Scan for the cell matching the given text and deliver its (X, Y) coordinate at center. 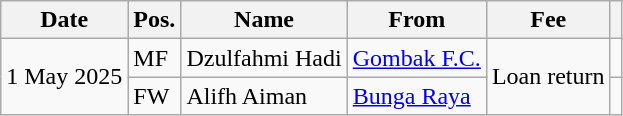
Pos. (154, 20)
Date (64, 20)
Gombak F.C. (416, 58)
Name (264, 20)
MF (154, 58)
Loan return (548, 77)
Dzulfahmi Hadi (264, 58)
From (416, 20)
1 May 2025 (64, 77)
FW (154, 96)
Alifh Aiman (264, 96)
Bunga Raya (416, 96)
Fee (548, 20)
